Identify which cell holds the provided text, then report its (x, y) central coordinate. 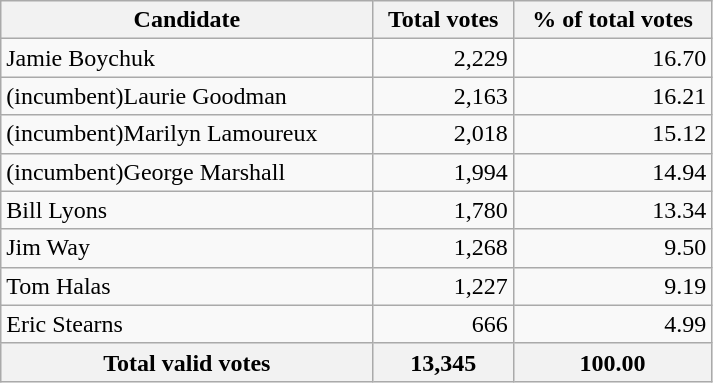
1,994 (443, 172)
13,345 (443, 362)
(incumbent)Laurie Goodman (187, 96)
13.34 (612, 210)
1,268 (443, 248)
15.12 (612, 134)
% of total votes (612, 20)
Tom Halas (187, 286)
Total votes (443, 20)
1,780 (443, 210)
Candidate (187, 20)
16.21 (612, 96)
2,229 (443, 58)
Bill Lyons (187, 210)
(incumbent)Marilyn Lamoureux (187, 134)
Jamie Boychuk (187, 58)
9.19 (612, 286)
9.50 (612, 248)
4.99 (612, 324)
Total valid votes (187, 362)
Eric Stearns (187, 324)
Jim Way (187, 248)
100.00 (612, 362)
(incumbent)George Marshall (187, 172)
666 (443, 324)
2,163 (443, 96)
2,018 (443, 134)
16.70 (612, 58)
1,227 (443, 286)
14.94 (612, 172)
